Extract the (X, Y) coordinate from the center of the cell holding the provided text.  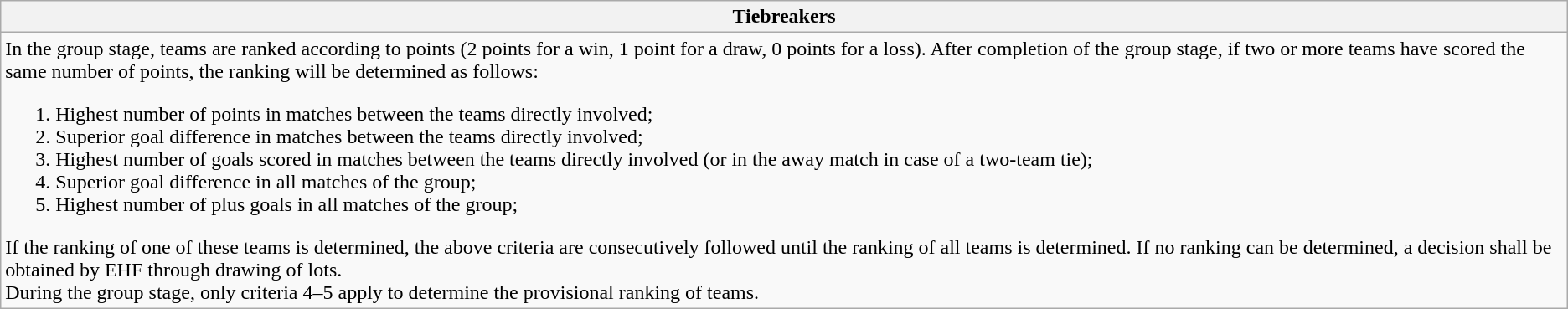
Tiebreakers (784, 17)
